Identify which cell holds the provided text, then report its [X, Y] central coordinate. 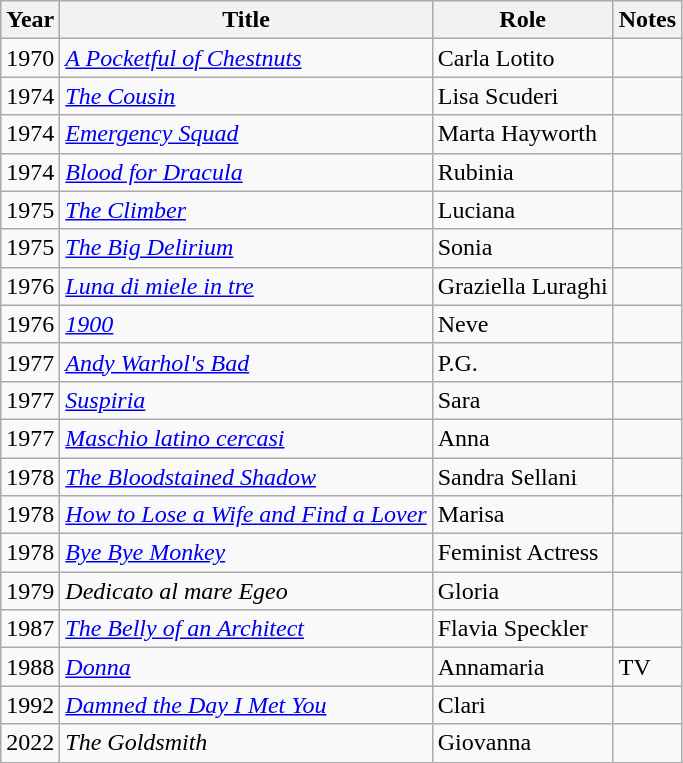
How to Lose a Wife and Find a Lover [246, 515]
The Goldsmith [246, 743]
The Cousin [246, 96]
2022 [30, 743]
Marta Hayworth [522, 134]
Anna [522, 438]
1970 [30, 58]
P.G. [522, 362]
Sara [522, 400]
Annamaria [522, 667]
Flavia Speckler [522, 629]
TV [647, 667]
1979 [30, 591]
Graziella Luraghi [522, 286]
Blood for Dracula [246, 172]
Dedicato al mare Egeo [246, 591]
Title [246, 20]
A Pocketful of Chestnuts [246, 58]
Carla Lotito [522, 58]
1988 [30, 667]
Andy Warhol's Bad [246, 362]
Giovanna [522, 743]
The Big Delirium [246, 248]
1987 [30, 629]
Rubinia [522, 172]
Donna [246, 667]
Gloria [522, 591]
Marisa [522, 515]
Role [522, 20]
Neve [522, 324]
The Belly of an Architect [246, 629]
Emergency Squad [246, 134]
The Climber [246, 210]
Notes [647, 20]
Year [30, 20]
The Bloodstained Shadow [246, 477]
Damned the Day I Met You [246, 705]
Luna di miele in tre [246, 286]
Feminist Actress [522, 553]
Sonia [522, 248]
Clari [522, 705]
Luciana [522, 210]
Suspiria [246, 400]
Sandra Sellani [522, 477]
Bye Bye Monkey [246, 553]
Maschio latino cercasi [246, 438]
1992 [30, 705]
1900 [246, 324]
Lisa Scuderi [522, 96]
